Determine the (X, Y) coordinate at the center of the cell enclosing the given text.  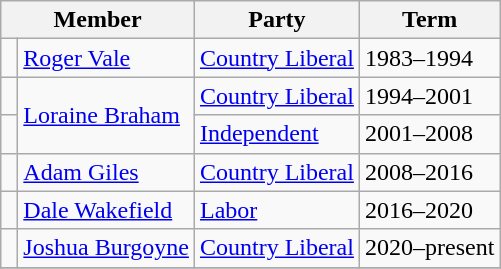
2016–2020 (429, 210)
Roger Vale (106, 58)
Party (276, 20)
Independent (276, 134)
Member (98, 20)
2020–present (429, 248)
2008–2016 (429, 172)
Labor (276, 210)
Loraine Braham (106, 115)
Adam Giles (106, 172)
1983–1994 (429, 58)
Joshua Burgoyne (106, 248)
Dale Wakefield (106, 210)
1994–2001 (429, 96)
2001–2008 (429, 134)
Term (429, 20)
